Capture the cell that displays the provided text and extract its (X, Y) central coordinate. 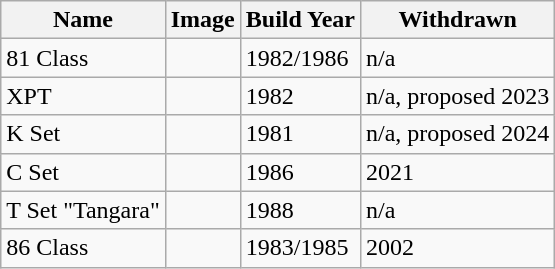
K Set (83, 134)
1982 (300, 96)
Name (83, 20)
2002 (457, 248)
1982/1986 (300, 58)
2021 (457, 172)
n/a, proposed 2023 (457, 96)
XPT (83, 96)
Image (202, 20)
81 Class (83, 58)
1986 (300, 172)
1988 (300, 210)
1981 (300, 134)
1983/1985 (300, 248)
Build Year (300, 20)
86 Class (83, 248)
C Set (83, 172)
Withdrawn (457, 20)
T Set "Tangara" (83, 210)
n/a, proposed 2024 (457, 134)
